Find where the given text appears and provide that cell's center as (X, Y) coordinate. 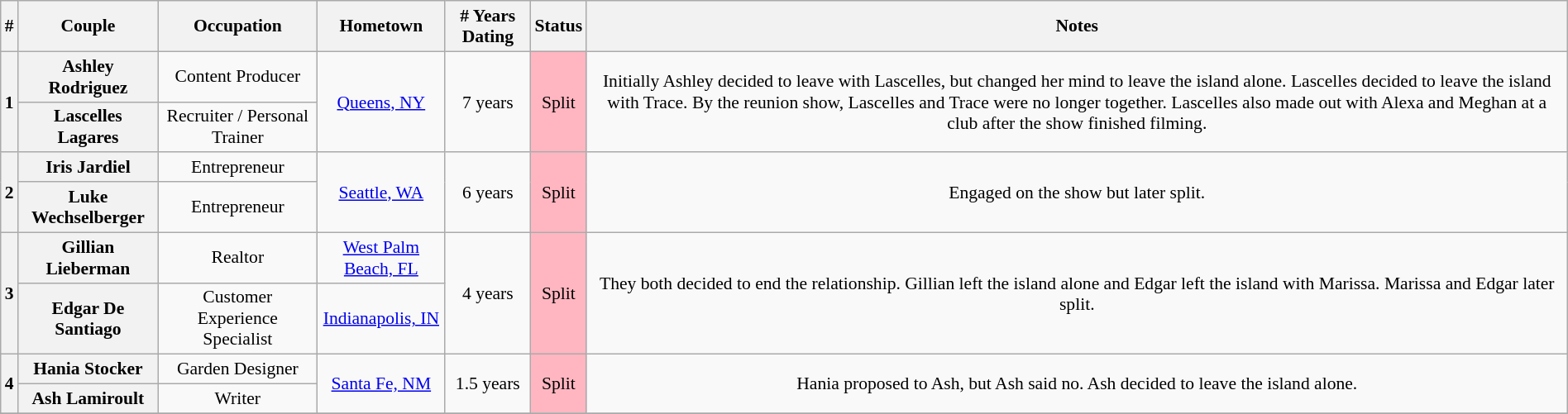
Hania proposed to Ash, but Ash said no. Ash decided to leave the island alone. (1077, 383)
4 years (488, 293)
Ashley Rodriguez (88, 76)
Lascelles Lagares (88, 127)
Iris Jardiel (88, 168)
1.5 years (488, 383)
2 (10, 193)
Recruiter / Personal Trainer (237, 127)
West Palm Beach, FL (382, 258)
Occupation (237, 26)
Queens, NY (382, 102)
Writer (237, 399)
They both decided to end the relationship. Gillian left the island alone and Edgar left the island with Marissa. Marissa and Edgar later split. (1077, 293)
Luke Wechselberger (88, 207)
Engaged on the show but later split. (1077, 193)
Ash Lamiroult (88, 399)
4 (10, 383)
Edgar De Santiago (88, 319)
Notes (1077, 26)
Gillian Lieberman (88, 258)
Couple (88, 26)
Content Producer (237, 76)
Status (559, 26)
Customer Experience Specialist (237, 319)
3 (10, 293)
Realtor (237, 258)
Seattle, WA (382, 193)
6 years (488, 193)
# Years Dating (488, 26)
Santa Fe, NM (382, 383)
7 years (488, 102)
Indianapolis, IN (382, 319)
Hania Stocker (88, 369)
# (10, 26)
1 (10, 102)
Hometown (382, 26)
Garden Designer (237, 369)
